Return [x, y] of the center of cell containing provided text 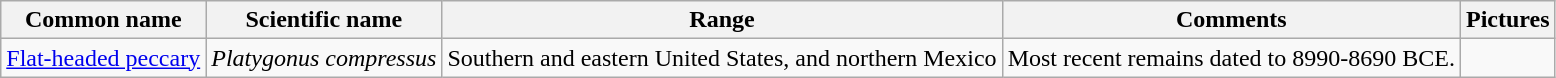
Range [722, 20]
Comments [1231, 20]
Pictures [1508, 20]
Common name [104, 20]
Flat-headed peccary [104, 58]
Scientific name [324, 20]
Platygonus compressus [324, 58]
Southern and eastern United States, and northern Mexico [722, 58]
Most recent remains dated to 8990-8690 BCE. [1231, 58]
